Provide the [X, Y] coordinate of the cell's center where the given text is located.  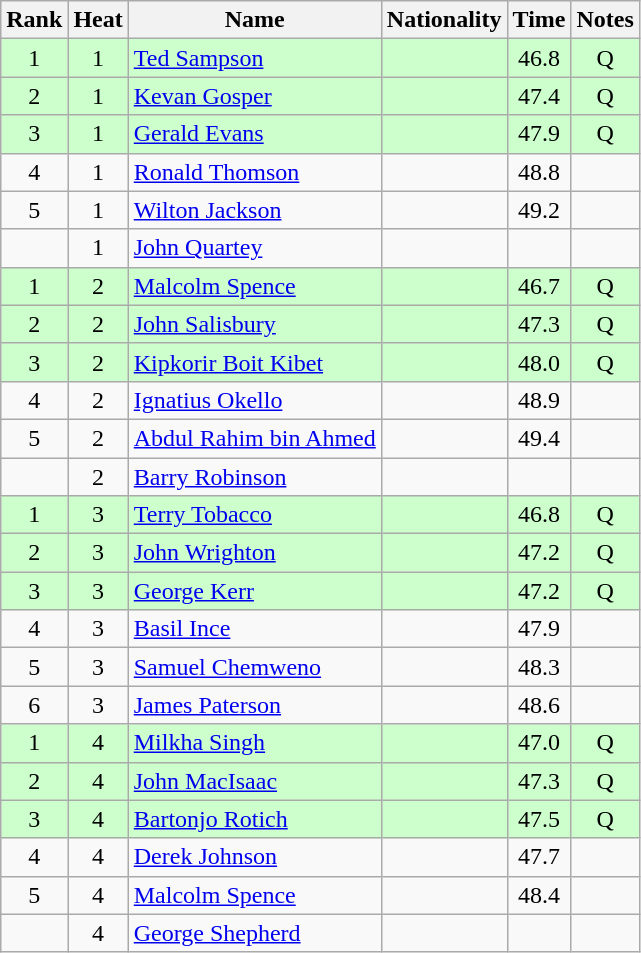
Terry Tobacco [254, 515]
47.5 [539, 819]
Ted Sampson [254, 58]
Ronald Thomson [254, 172]
48.8 [539, 172]
Name [254, 20]
Wilton Jackson [254, 210]
John MacIsaac [254, 781]
48.3 [539, 667]
James Paterson [254, 705]
48.4 [539, 895]
Derek Johnson [254, 857]
48.6 [539, 705]
Kipkorir Boit Kibet [254, 362]
George Shepherd [254, 933]
48.9 [539, 400]
49.4 [539, 438]
Barry Robinson [254, 477]
Heat [98, 20]
Basil Ince [254, 629]
Ignatius Okello [254, 400]
48.0 [539, 362]
Samuel Chemweno [254, 667]
Kevan Gosper [254, 96]
John Quartey [254, 248]
49.2 [539, 210]
Rank [34, 20]
6 [34, 705]
46.7 [539, 286]
47.0 [539, 743]
Gerald Evans [254, 134]
Notes [605, 20]
47.7 [539, 857]
Time [539, 20]
Abdul Rahim bin Ahmed [254, 438]
47.4 [539, 96]
John Wrighton [254, 553]
Bartonjo Rotich [254, 819]
George Kerr [254, 591]
Nationality [444, 20]
John Salisbury [254, 324]
Milkha Singh [254, 743]
